Capture the cell that displays the provided text and extract its [X, Y] central coordinate. 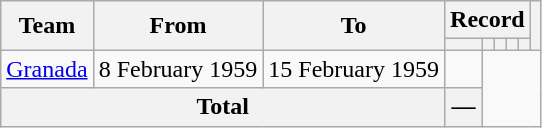
From [178, 26]
Team [47, 26]
8 February 1959 [178, 69]
15 February 1959 [354, 69]
Total [223, 107]
— [464, 107]
To [354, 26]
Granada [47, 69]
Record [488, 20]
